Detect which cell encompasses the target text, then output its (x, y) center coordinate. 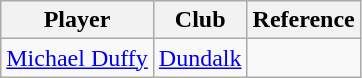
Michael Duffy (78, 58)
Club (200, 20)
Dundalk (200, 58)
Player (78, 20)
Reference (304, 20)
